For the text-containing cell, return its midpoint in [x, y] coordinate format. 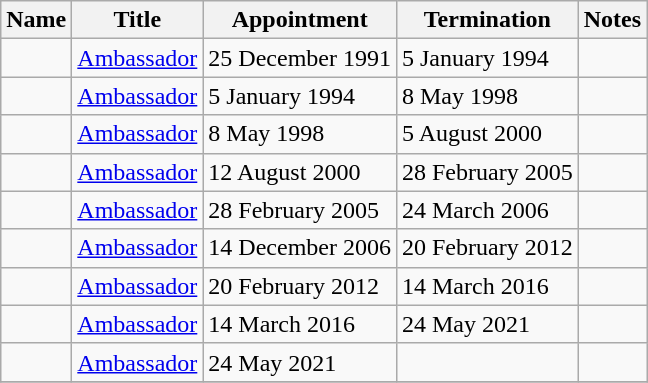
5 August 2000 [487, 134]
Notes [612, 20]
12 August 2000 [300, 172]
Title [138, 20]
Name [36, 20]
25 December 1991 [300, 58]
14 December 2006 [300, 248]
Appointment [300, 20]
24 March 2006 [487, 210]
Termination [487, 20]
